Pinpoint the cell where the given text exists, returning its (X, Y) midpoint coordinate. 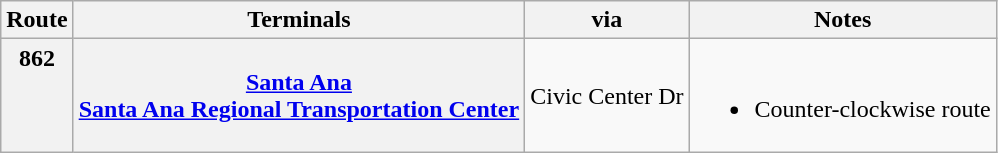
Santa AnaSanta Ana Regional Transportation Center (299, 96)
Civic Center Dr (607, 96)
Notes (842, 20)
Counter-clockwise route (842, 96)
via (607, 20)
862 (37, 96)
Route (37, 20)
Terminals (299, 20)
